Find where the given text appears and provide that cell's center as (x, y) coordinate. 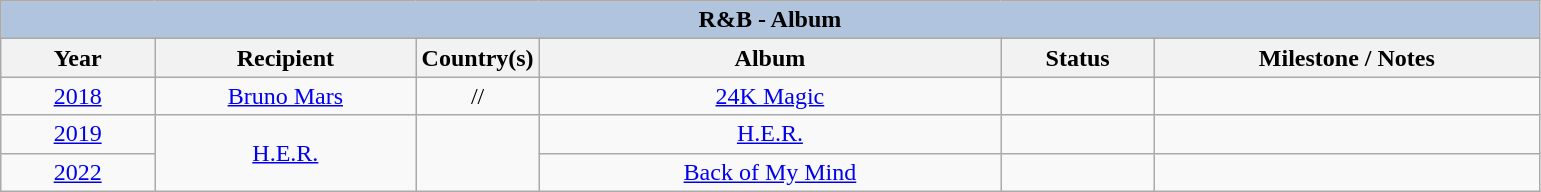
Status (1078, 58)
Back of My Mind (770, 172)
Bruno Mars (286, 96)
2018 (78, 96)
Country(s) (478, 58)
// (478, 96)
Milestone / Notes (1346, 58)
R&B - Album (770, 20)
Recipient (286, 58)
Year (78, 58)
2019 (78, 134)
24K Magic (770, 96)
2022 (78, 172)
Album (770, 58)
